Detect which cell encompasses the target text, then output its (x, y) center coordinate. 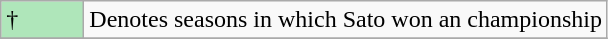
† (42, 20)
Denotes seasons in which Sato won an championship (346, 20)
